Extract the [X, Y] coordinate from the center of the cell holding the provided text.  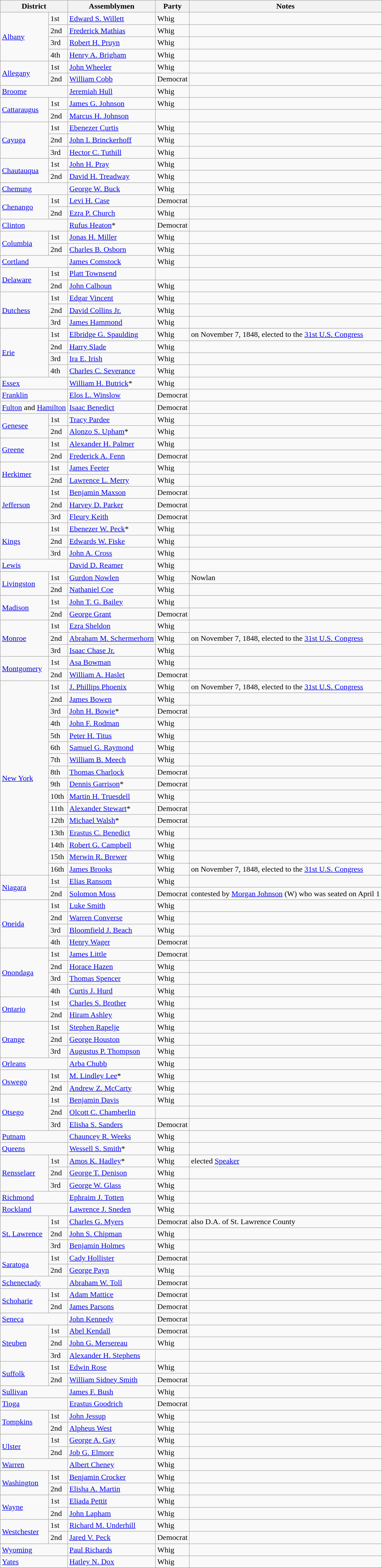
Benjamin Crocker [112, 1477]
Ephraim J. Totten [112, 1197]
John F. Rodman [112, 723]
Abel Kendall [112, 1331]
Solomon Moss [112, 893]
Alonzo S. Upham* [112, 432]
Robert H. Pruyn [112, 43]
Ebenezer W. Peck* [112, 529]
Essex [34, 383]
Assemblymen [112, 6]
8th [58, 772]
Hiram Ashley [112, 1015]
Paul Richards [112, 1550]
Edwin Rose [112, 1367]
Fulton and Hamilton [34, 407]
Michael Walsh* [112, 821]
7th [58, 760]
George W. Buck [112, 189]
16th [58, 869]
Elbridge G. Spaulding [112, 334]
Jonas H. Miller [112, 237]
Livingston [25, 584]
Ebenezer Curtis [112, 128]
Dutchess [25, 310]
Clinton [34, 225]
Chautauqua [25, 170]
Jared V. Peck [112, 1538]
Schenectady [34, 1282]
John A. Cross [112, 553]
Hector C. Tuthill [112, 152]
Washington [25, 1483]
13th [58, 833]
Elias Ransom [112, 881]
Marcus H. Johnson [112, 116]
Otsego [25, 1112]
Broome [34, 91]
Isaac Chase Jr. [112, 650]
John T. G. Bailey [112, 602]
J. Phillips Phoenix [112, 687]
Erastus Goodrich [112, 1404]
Gurdon Nowlen [112, 578]
Cortland [34, 261]
Platt Townsend [112, 274]
Delaware [25, 280]
Adam Mattice [112, 1294]
Robert G. Campbell [112, 845]
Jefferson [25, 504]
Cady Hollister [112, 1258]
6th [58, 748]
Oswego [25, 1082]
Steuben [25, 1343]
Amos K. Hadley* [112, 1161]
Stephen Rapelje [112, 1027]
10th [58, 796]
John Lapham [112, 1513]
Tompkins [25, 1422]
Saratoga [25, 1264]
Fleury Keith [112, 517]
St. Lawrence [25, 1234]
Jeremiah Hull [112, 91]
Rockland [34, 1209]
Ulster [25, 1446]
Job G. Elmore [112, 1452]
Benjamin Maxson [112, 492]
Abraham W. Toll [112, 1282]
Charles G. Myers [112, 1222]
Peter H. Titus [112, 735]
Chauncey R. Weeks [112, 1137]
Curtis J. Hurd [112, 991]
Tracy Pardee [112, 420]
Onondaga [25, 973]
George Houston [112, 1039]
Genesee [25, 426]
Alexander H. Stephens [112, 1355]
Wyoming [34, 1550]
Franklin [34, 395]
Putnam [34, 1137]
Arba Chubb [112, 1064]
George A. Gay [112, 1440]
James Bowen [112, 699]
Hatley N. Dox [112, 1562]
Queens [34, 1149]
Oneida [25, 924]
James Parsons [112, 1307]
Orleans [34, 1064]
Lawrence J. Sneden [112, 1209]
Luke Smith [112, 905]
Seneca [34, 1319]
George T. Denison [112, 1173]
Warren [34, 1465]
Schoharie [25, 1300]
Lewis [34, 565]
John G. Mersereau [112, 1343]
Madison [25, 608]
David Collins Jr. [112, 310]
Tioga [34, 1404]
Elisha A. Martin [112, 1489]
John Wheeler [112, 67]
Charles S. Brother [112, 1003]
Nathaniel Coe [112, 590]
John Kennedy [112, 1319]
John Calhoun [112, 286]
James F. Bush [112, 1392]
William Sidney Smith [112, 1380]
Thomas Spencer [112, 979]
John H. Pray [112, 164]
Horace Hazen [112, 966]
Elisha S. Sanders [112, 1124]
Richard M. Underhill [112, 1526]
Greene [25, 450]
Ezra Sheldon [112, 626]
James Little [112, 954]
Bloomfield J. Beach [112, 930]
Martin H. Truesdell [112, 796]
George Grant [112, 614]
Allegany [25, 73]
Isaac Benedict [112, 407]
Orange [25, 1039]
David H. Treadway [112, 177]
Ezra P. Church [112, 213]
Henry Wager [112, 942]
Erastus C. Benedict [112, 833]
Samuel G. Raymond [112, 748]
William A. Haslet [112, 675]
George W. Glass [112, 1185]
Chemung [34, 189]
Andrew Z. McCarty [112, 1088]
Charles C. Severance [112, 371]
Notes [285, 6]
Nowlan [285, 578]
9th [58, 784]
14th [58, 845]
Westchester [25, 1532]
James Feeter [112, 468]
Merwin R. Brewer [112, 857]
Harvey D. Parker [112, 504]
M. Lindley Lee* [112, 1076]
Albert Cheney [112, 1465]
elected Speaker [285, 1161]
12th [58, 821]
Abraham M. Schermerhorn [112, 638]
Monroe [25, 638]
Frederick A. Fenn [112, 456]
Yates [34, 1562]
5th [58, 735]
Edward S. Willett [112, 19]
New York [25, 778]
James Hammond [112, 322]
Benjamin Holmes [112, 1246]
John Jessup [112, 1416]
Ontario [25, 1009]
Harry Slade [112, 346]
Sullivan [34, 1392]
William Cobb [112, 79]
Dennis Garrison* [112, 784]
11th [58, 808]
Warren Converse [112, 918]
James G. Johnson [112, 103]
Kings [25, 541]
Elos L. Winslow [112, 395]
Edwards W. Fiske [112, 541]
Albany [25, 37]
Suffolk [25, 1374]
James Comstock [112, 261]
Ira E. Irish [112, 359]
Henry A. Brigham [112, 55]
Rufus Heaton* [112, 225]
David D. Reamer [112, 565]
James Brooks [112, 869]
George Payn [112, 1270]
Eliada Pettit [112, 1501]
Thomas Charlock [112, 772]
Party [172, 6]
District [34, 6]
Charles B. Osborn [112, 249]
Alexander Stewart* [112, 808]
Herkimer [25, 474]
Alexander H. Palmer [112, 444]
Richmond [34, 1197]
15th [58, 857]
contested by Morgan Johnson (W) who was seated on April 1 [285, 893]
Chenango [25, 207]
Olcott C. Chamberlin [112, 1112]
John H. Bowie* [112, 711]
Asa Bowman [112, 663]
Levi H. Case [112, 201]
Benjamin Davis [112, 1100]
Edgar Vincent [112, 298]
Columbia [25, 243]
Rensselaer [25, 1173]
Wessell S. Smith* [112, 1149]
Niagara [25, 887]
Alpheus West [112, 1428]
Lawrence L. Merry [112, 480]
Cayuga [25, 140]
John S. Chipman [112, 1234]
Augustus P. Thompson [112, 1051]
Frederick Mathias [112, 31]
Erie [25, 352]
Cattaraugus [25, 110]
William H. Butrick* [112, 383]
William B. Meech [112, 760]
also D.A. of St. Lawrence County [285, 1222]
John I. Brinckerhoff [112, 140]
Wayne [25, 1507]
Montgomery [25, 669]
